Return the (X, Y) coordinate for the center point of the cell that contains the specified text.  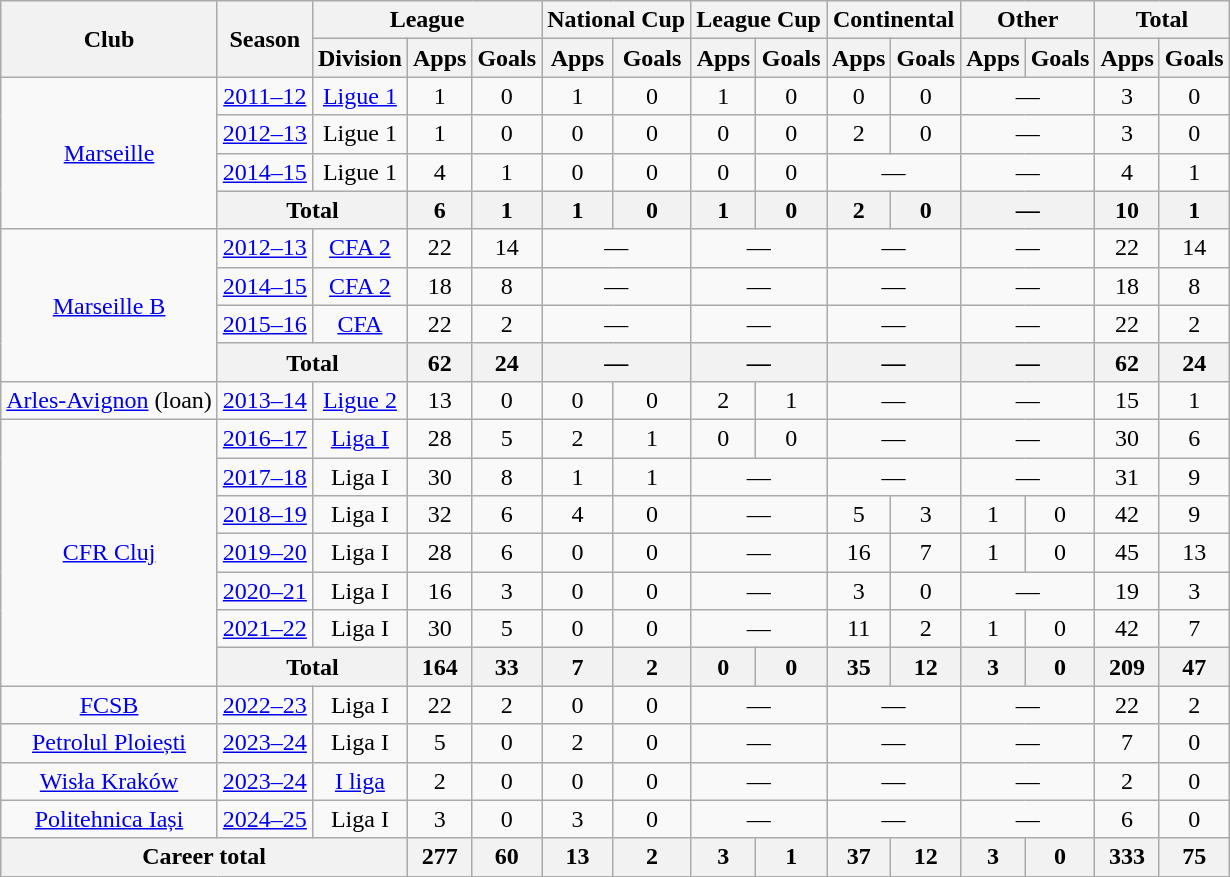
2018–19 (264, 515)
Marseille B (110, 305)
Other (1028, 20)
2017–18 (264, 477)
CFR Cluj (110, 552)
National Cup (616, 20)
2019–20 (264, 553)
11 (858, 629)
FCSB (110, 705)
164 (439, 667)
Division (360, 58)
2011–12 (264, 96)
37 (858, 857)
Career total (204, 857)
15 (1127, 400)
Marseille (110, 153)
45 (1127, 553)
Petrolul Ploiești (110, 743)
209 (1127, 667)
47 (1194, 667)
2021–22 (264, 629)
Politehnica Iași (110, 819)
31 (1127, 477)
League Cup (759, 20)
2022–23 (264, 705)
33 (507, 667)
Club (110, 39)
Season (264, 39)
10 (1127, 210)
League (426, 20)
19 (1127, 591)
I liga (360, 781)
2015–16 (264, 324)
Continental (893, 20)
CFA (360, 324)
Wisła Kraków (110, 781)
35 (858, 667)
60 (507, 857)
2016–17 (264, 438)
Arles-Avignon (loan) (110, 400)
333 (1127, 857)
2013–14 (264, 400)
32 (439, 515)
277 (439, 857)
Ligue 2 (360, 400)
2024–25 (264, 819)
75 (1194, 857)
2020–21 (264, 591)
